Output the [x, y] coordinate of the center of the cell containing the given text.  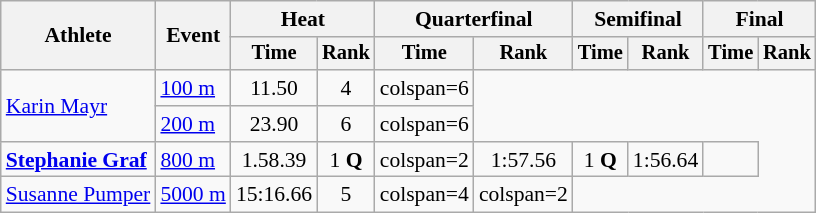
800 m [192, 160]
11.50 [274, 88]
23.90 [274, 124]
Heat [303, 19]
1:57.56 [524, 160]
1:56.64 [666, 160]
1.58.39 [274, 160]
6 [346, 124]
5000 m [192, 195]
15:16.66 [274, 195]
Athlete [78, 36]
Quarterfinal [474, 19]
Susanne Pumper [78, 195]
Stephanie Graf [78, 160]
Karin Mayr [78, 106]
Semifinal [638, 19]
5 [346, 195]
100 m [192, 88]
4 [346, 88]
Event [192, 36]
Final [759, 19]
200 m [192, 124]
colspan=4 [424, 195]
